Extract the (X, Y) coordinate from the center of the cell holding the provided text.  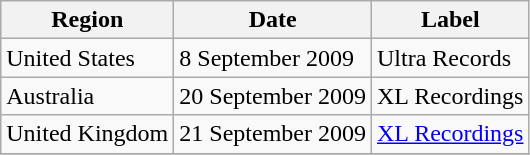
United Kingdom (88, 134)
Australia (88, 96)
Date (273, 20)
Label (450, 20)
Ultra Records (450, 58)
20 September 2009 (273, 96)
8 September 2009 (273, 58)
United States (88, 58)
Region (88, 20)
21 September 2009 (273, 134)
